Scan for the cell matching the given text and deliver its [x, y] coordinate at center. 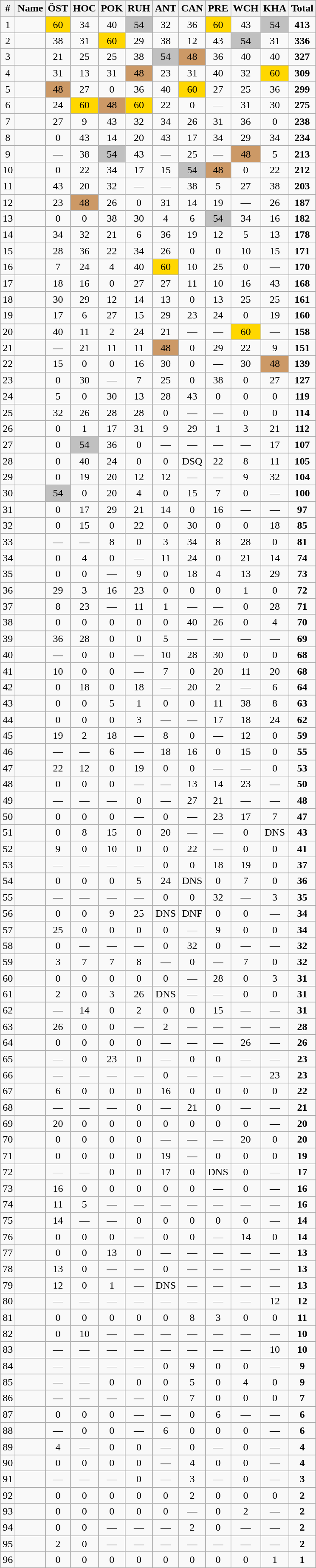
DSQ [192, 461]
97 [302, 510]
96 [8, 1560]
87 [8, 1414]
86 [8, 1398]
100 [302, 493]
89 [8, 1447]
PRE [218, 8]
212 [302, 170]
82 [8, 1334]
ÖST [58, 8]
107 [302, 445]
79 [8, 1285]
119 [302, 396]
336 [302, 41]
57 [8, 929]
95 [8, 1544]
182 [302, 219]
51 [8, 833]
65 [8, 1059]
88 [8, 1430]
52 [8, 849]
178 [302, 235]
KHA [275, 8]
58 [8, 946]
Name [31, 8]
238 [302, 121]
67 [8, 1091]
160 [302, 315]
93 [8, 1512]
HOC [85, 8]
45 [8, 736]
299 [302, 89]
139 [302, 364]
39 [8, 639]
56 [8, 913]
275 [302, 105]
POK [112, 8]
84 [8, 1366]
104 [302, 477]
42 [8, 687]
75 [8, 1220]
105 [302, 461]
78 [8, 1269]
413 [302, 25]
127 [302, 380]
44 [8, 720]
203 [302, 186]
151 [302, 348]
46 [8, 752]
80 [8, 1301]
168 [302, 283]
33 [8, 542]
171 [302, 251]
ANT [166, 8]
187 [302, 203]
# [8, 8]
CAN [192, 8]
76 [8, 1237]
161 [302, 299]
213 [302, 154]
114 [302, 412]
WCH [245, 8]
Total [302, 8]
91 [8, 1479]
66 [8, 1075]
112 [302, 428]
77 [8, 1253]
83 [8, 1350]
90 [8, 1463]
61 [8, 994]
234 [302, 138]
158 [302, 332]
RUH [139, 8]
DNF [192, 913]
94 [8, 1528]
309 [302, 73]
92 [8, 1495]
170 [302, 267]
49 [8, 800]
327 [302, 57]
